Identify which cell holds the provided text, then report its (X, Y) central coordinate. 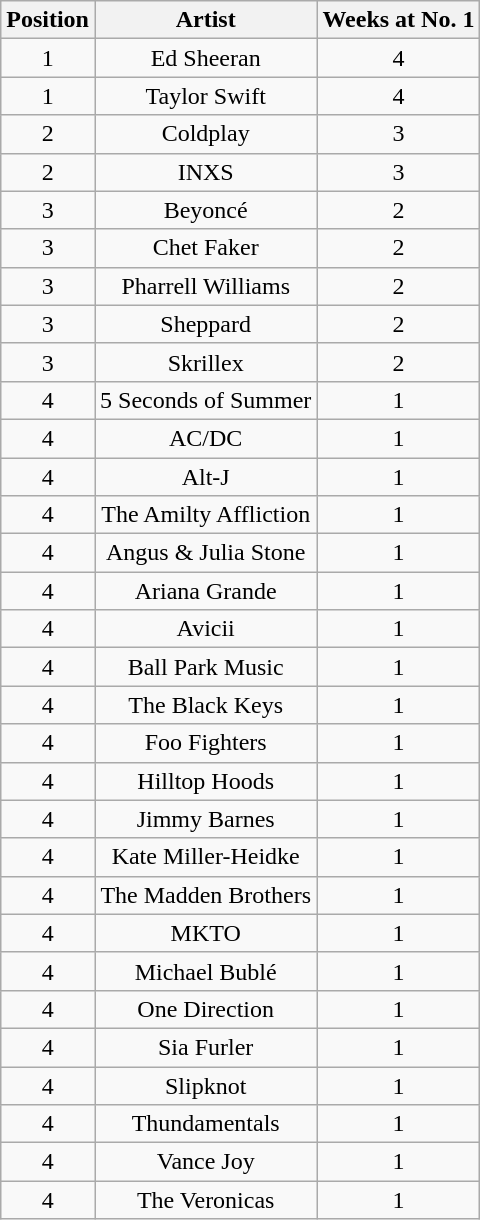
The Amilty Affliction (205, 515)
Chet Faker (205, 248)
The Black Keys (205, 705)
Hilltop Hoods (205, 781)
INXS (205, 172)
Ed Sheeran (205, 58)
Coldplay (205, 134)
AC/DC (205, 438)
Ariana Grande (205, 591)
MKTO (205, 933)
One Direction (205, 1009)
Skrillex (205, 362)
Sia Furler (205, 1047)
Taylor Swift (205, 96)
Position (48, 20)
Angus & Julia Stone (205, 553)
Sheppard (205, 324)
Artist (205, 20)
Thundamentals (205, 1124)
The Madden Brothers (205, 895)
Kate Miller-Heidke (205, 857)
Slipknot (205, 1085)
The Veronicas (205, 1200)
Alt-J (205, 477)
Ball Park Music (205, 667)
Beyoncé (205, 210)
Avicii (205, 629)
Vance Joy (205, 1162)
Weeks at No. 1 (398, 20)
Pharrell Williams (205, 286)
Michael Bublé (205, 971)
Jimmy Barnes (205, 819)
Foo Fighters (205, 743)
5 Seconds of Summer (205, 400)
